Return [X, Y] of the center of cell containing provided text 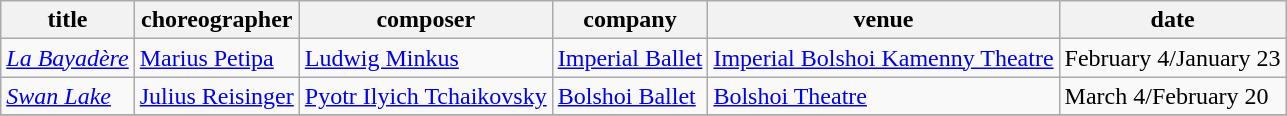
date [1172, 20]
Bolshoi Ballet [630, 96]
composer [426, 20]
choreographer [216, 20]
Imperial Ballet [630, 58]
Julius Reisinger [216, 96]
Imperial Bolshoi Kamenny Theatre [884, 58]
Marius Petipa [216, 58]
Ludwig Minkus [426, 58]
venue [884, 20]
La Bayadère [68, 58]
Bolshoi Theatre [884, 96]
company [630, 20]
Swan Lake [68, 96]
February 4/January 23 [1172, 58]
March 4/February 20 [1172, 96]
title [68, 20]
Pyotr Ilyich Tchaikovsky [426, 96]
